Return [X, Y] of the center of cell containing provided text 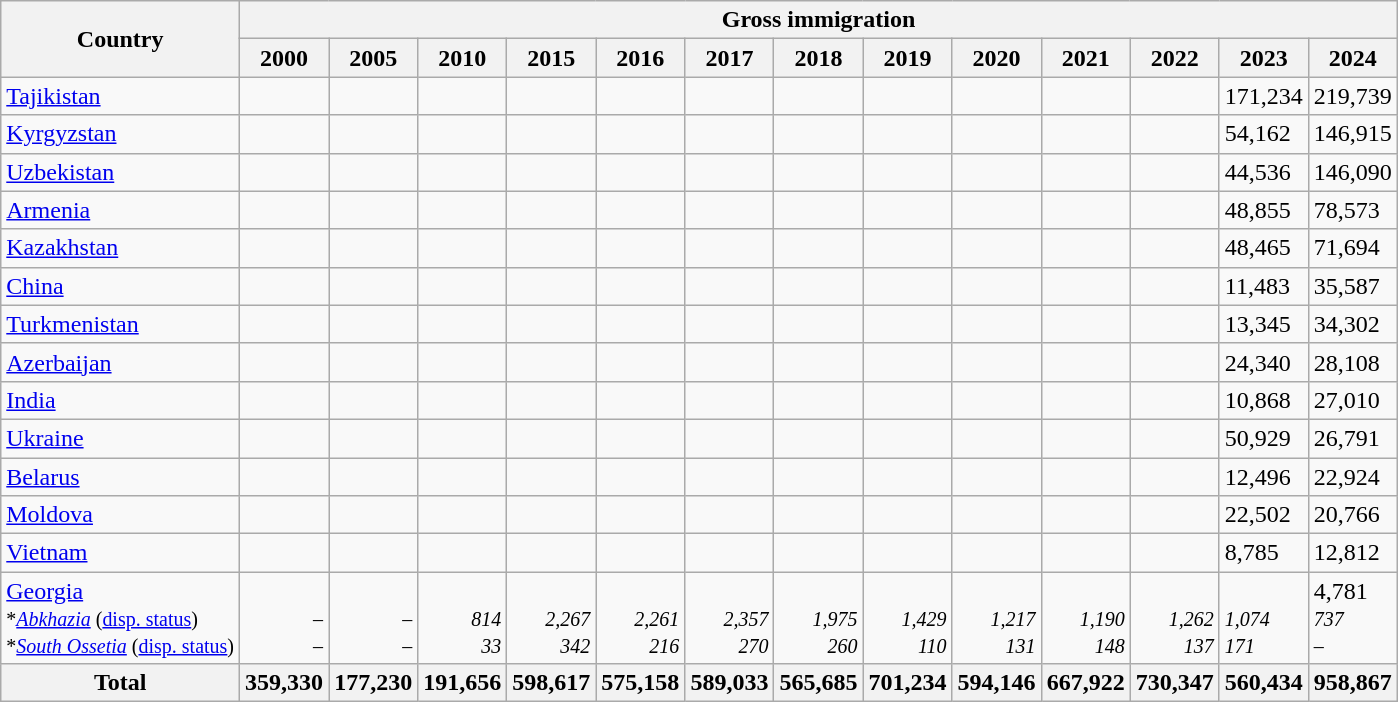
26,791 [1352, 438]
Vietnam [120, 553]
667,922 [1086, 683]
81433 [462, 618]
34,302 [1352, 324]
2000 [284, 58]
Total [120, 683]
1,190148 [1086, 618]
171,234 [1264, 96]
54,162 [1264, 134]
2005 [374, 58]
2021 [1086, 58]
2017 [730, 58]
575,158 [640, 683]
Tajikistan [120, 96]
28,108 [1352, 362]
Ukraine [120, 438]
2018 [818, 58]
958,867 [1352, 683]
Kazakhstan [120, 248]
48,855 [1264, 210]
48,465 [1264, 248]
Uzbekistan [120, 172]
2020 [996, 58]
78,573 [1352, 210]
Country [120, 39]
701,234 [908, 683]
2010 [462, 58]
10,868 [1264, 400]
2019 [908, 58]
219,739 [1352, 96]
589,033 [730, 683]
1,074171 [1264, 618]
24,340 [1264, 362]
4,781737– [1352, 618]
2016 [640, 58]
China [120, 286]
359,330 [284, 683]
22,924 [1352, 477]
2022 [1174, 58]
8,785 [1264, 553]
1,262137 [1174, 618]
730,347 [1174, 683]
2023 [1264, 58]
Azerbaijan [120, 362]
12,812 [1352, 553]
71,694 [1352, 248]
2024 [1352, 58]
2,267342 [552, 618]
20,766 [1352, 515]
2,357270 [730, 618]
Kyrgyzstan [120, 134]
Georgia*Abkhazia (disp. status)*South Ossetia (disp. status) [120, 618]
13,345 [1264, 324]
Belarus [120, 477]
1,429110 [908, 618]
594,146 [996, 683]
35,587 [1352, 286]
2,261216 [640, 618]
565,685 [818, 683]
50,929 [1264, 438]
Armenia [120, 210]
India [120, 400]
1,975260 [818, 618]
146,915 [1352, 134]
1,217131 [996, 618]
177,230 [374, 683]
44,536 [1264, 172]
Gross immigration [819, 20]
Moldova [120, 515]
22,502 [1264, 515]
11,483 [1264, 286]
Turkmenistan [120, 324]
12,496 [1264, 477]
146,090 [1352, 172]
598,617 [552, 683]
2015 [552, 58]
191,656 [462, 683]
27,010 [1352, 400]
560,434 [1264, 683]
